Find where the given text appears and provide that cell's center as (x, y) coordinate. 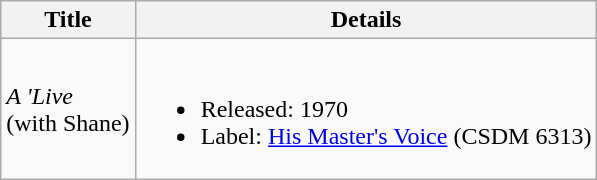
Details (366, 20)
Released: 1970Label: His Master's Voice (CSDM 6313) (366, 109)
A 'Live (with Shane) (68, 109)
Title (68, 20)
